Capture the cell that displays the provided text and extract its (x, y) central coordinate. 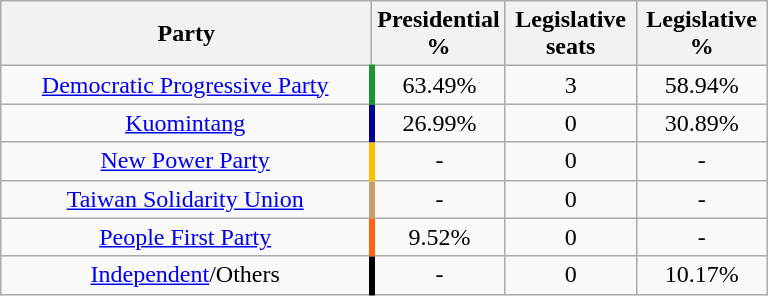
10.17% (702, 275)
Presidential % (438, 34)
63.49% (438, 85)
30.89% (702, 123)
People First Party (186, 237)
Taiwan Solidarity Union (186, 199)
Democratic Progressive Party (186, 85)
Legislative % (702, 34)
3 (570, 85)
New Power Party (186, 161)
Kuomintang (186, 123)
Party (186, 34)
Legislative seats (570, 34)
9.52% (438, 237)
Independent/Others (186, 275)
26.99% (438, 123)
58.94% (702, 85)
